Capture the cell that displays the provided text and extract its [X, Y] central coordinate. 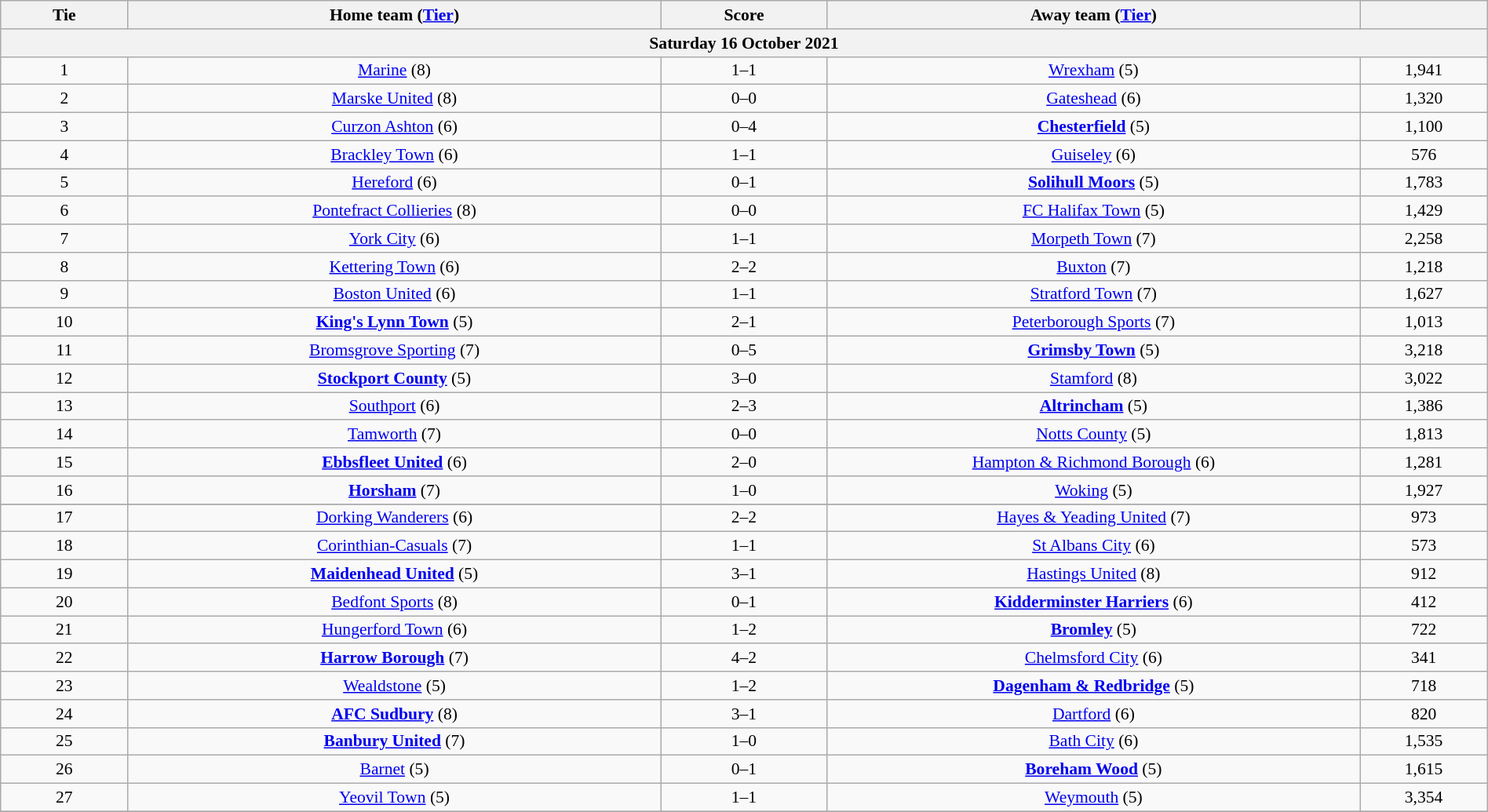
Guiseley (6) [1094, 155]
Horsham (7) [394, 490]
1,320 [1424, 99]
Altrincham (5) [1094, 406]
23 [64, 686]
Kidderminster Harriers (6) [1094, 602]
973 [1424, 518]
2–1 [744, 322]
AFC Sudbury (8) [394, 714]
6 [64, 211]
Ebbsfleet United (6) [394, 462]
Buxton (7) [1094, 267]
1,386 [1424, 406]
Bromsgrove Sporting (7) [394, 351]
Dartford (6) [1094, 714]
21 [64, 630]
25 [64, 741]
22 [64, 658]
Boston United (6) [394, 294]
Pontefract Collieries (8) [394, 211]
Bromley (5) [1094, 630]
3,218 [1424, 351]
1,013 [1424, 322]
Hereford (6) [394, 183]
Bath City (6) [1094, 741]
Marine (8) [394, 71]
Tie [64, 15]
3 [64, 127]
18 [64, 546]
Home team (Tier) [394, 15]
Solihull Moors (5) [1094, 183]
Wealdstone (5) [394, 686]
24 [64, 714]
Boreham Wood (5) [1094, 770]
722 [1424, 630]
King's Lynn Town (5) [394, 322]
Gateshead (6) [1094, 99]
Wrexham (5) [1094, 71]
0–4 [744, 127]
FC Halifax Town (5) [1094, 211]
Banbury United (7) [394, 741]
8 [64, 267]
13 [64, 406]
412 [1424, 602]
Curzon Ashton (6) [394, 127]
1,100 [1424, 127]
Tamworth (7) [394, 435]
Corinthian-Casuals (7) [394, 546]
912 [1424, 574]
5 [64, 183]
1,941 [1424, 71]
17 [64, 518]
16 [64, 490]
1,615 [1424, 770]
Marske United (8) [394, 99]
12 [64, 378]
2–0 [744, 462]
Chesterfield (5) [1094, 127]
Stamford (8) [1094, 378]
0–5 [744, 351]
1,627 [1424, 294]
2–3 [744, 406]
341 [1424, 658]
Kettering Town (6) [394, 267]
4 [64, 155]
1,783 [1424, 183]
Southport (6) [394, 406]
Hungerford Town (6) [394, 630]
Stratford Town (7) [1094, 294]
27 [64, 798]
Bedfont Sports (8) [394, 602]
Brackley Town (6) [394, 155]
Notts County (5) [1094, 435]
7 [64, 239]
Hampton & Richmond Borough (6) [1094, 462]
Woking (5) [1094, 490]
15 [64, 462]
820 [1424, 714]
Grimsby Town (5) [1094, 351]
3,354 [1424, 798]
Saturday 16 October 2021 [744, 43]
Harrow Borough (7) [394, 658]
10 [64, 322]
2,258 [1424, 239]
718 [1424, 686]
1,535 [1424, 741]
Stockport County (5) [394, 378]
St Albans City (6) [1094, 546]
Hayes & Yeading United (7) [1094, 518]
1,429 [1424, 211]
26 [64, 770]
1,813 [1424, 435]
4–2 [744, 658]
Morpeth Town (7) [1094, 239]
1,218 [1424, 267]
3–0 [744, 378]
14 [64, 435]
York City (6) [394, 239]
576 [1424, 155]
Yeovil Town (5) [394, 798]
Maidenhead United (5) [394, 574]
19 [64, 574]
20 [64, 602]
Score [744, 15]
Away team (Tier) [1094, 15]
2 [64, 99]
1,281 [1424, 462]
573 [1424, 546]
Dorking Wanderers (6) [394, 518]
Weymouth (5) [1094, 798]
9 [64, 294]
11 [64, 351]
3,022 [1424, 378]
Dagenham & Redbridge (5) [1094, 686]
1 [64, 71]
1,927 [1424, 490]
Barnet (5) [394, 770]
Chelmsford City (6) [1094, 658]
Peterborough Sports (7) [1094, 322]
Hastings United (8) [1094, 574]
